Determine the [X, Y] coordinate at the center of the cell enclosing the given text.  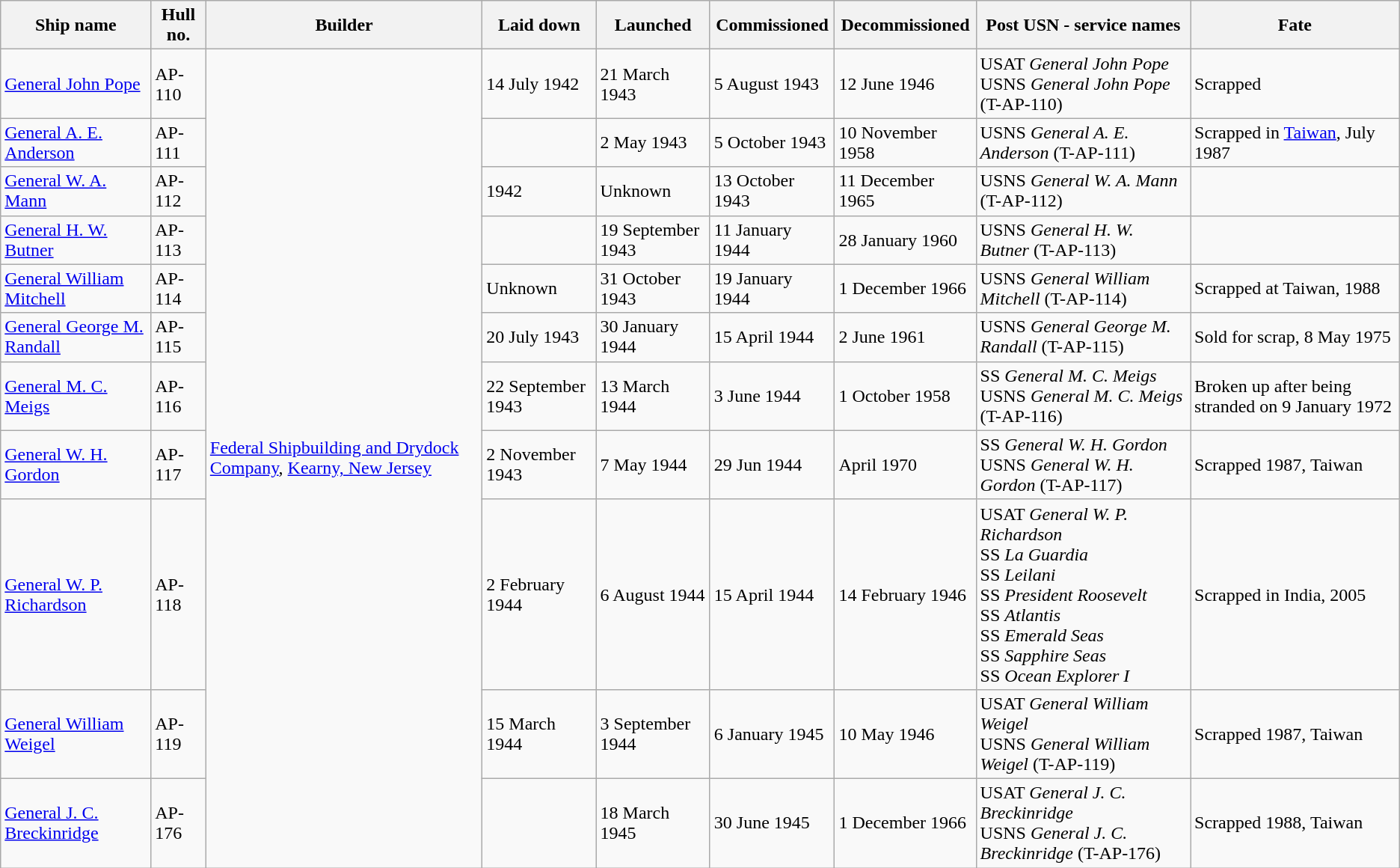
USAT General John Pope USNS General John Pope (T-AP-110) [1083, 84]
21 March 1943 [653, 84]
20 July 1943 [539, 337]
Builder [344, 25]
6 August 1944 [653, 594]
22 September 1943 [539, 396]
Scrapped 1988, Taiwan [1295, 823]
29 Jun 1944 [772, 465]
AP-117 [179, 465]
Fate [1295, 25]
31 October 1943 [653, 289]
14 July 1942 [539, 84]
2 February 1944 [539, 594]
General M. C. Meigs [76, 396]
10 November 1958 [905, 142]
Ship name [76, 25]
13 March 1944 [653, 396]
General William Weigel [76, 733]
AP-114 [179, 289]
1 October 1958 [905, 396]
15 March 1944 [539, 733]
SS General W. H. Gordon USNS General W. H. Gordon (T-AP-117) [1083, 465]
2 November 1943 [539, 465]
18 March 1945 [653, 823]
General W. A. Mann [76, 192]
AP-113 [179, 239]
AP-110 [179, 84]
10 May 1946 [905, 733]
Scrapped at Taiwan, 1988 [1295, 289]
19 January 1944 [772, 289]
AP-115 [179, 337]
30 June 1945 [772, 823]
Laid down [539, 25]
AP-112 [179, 192]
April 1970 [905, 465]
AP-176 [179, 823]
Broken up after being stranded on 9 January 1972 [1295, 396]
Post USN - service names [1083, 25]
AP-116 [179, 396]
General H. W. Butner [76, 239]
3 June 1944 [772, 396]
Scrapped in Taiwan, July 1987 [1295, 142]
11 January 1944 [772, 239]
General William Mitchell [76, 289]
2 June 1961 [905, 337]
2 May 1943 [653, 142]
Scrapped [1295, 84]
USNS General H. W. Butner (T-AP-113) [1083, 239]
General John Pope [76, 84]
28 January 1960 [905, 239]
General J. C. Breckinridge [76, 823]
AP-118 [179, 594]
General A. E. Anderson [76, 142]
Scrapped in India, 2005 [1295, 594]
Commissioned [772, 25]
USAT General W. P. RichardsonSS La GuardiaSS LeilaniSS President RooseveltSS AtlantisSS Emerald SeasSS Sapphire SeasSS Ocean Explorer I [1083, 594]
Launched [653, 25]
USNS General A. E. Anderson (T-AP-111) [1083, 142]
30 January 1944 [653, 337]
12 June 1946 [905, 84]
General George M. Randall [76, 337]
USNS General George M. Randall (T-AP-115) [1083, 337]
6 January 1945 [772, 733]
USAT General J. C. Breckinridge USNS General J. C. Breckinridge (T-AP-176) [1083, 823]
General W. H. Gordon [76, 465]
14 February 1946 [905, 594]
USNS General W. A. Mann (T-AP-112) [1083, 192]
Sold for scrap, 8 May 1975 [1295, 337]
AP-111 [179, 142]
Decommissioned [905, 25]
General W. P. Richardson [76, 594]
USAT General William Weigel USNS General William Weigel (T-AP-119) [1083, 733]
7 May 1944 [653, 465]
3 September 1944 [653, 733]
USNS General William Mitchell (T-AP-114) [1083, 289]
13 October 1943 [772, 192]
1942 [539, 192]
19 September 1943 [653, 239]
Federal Shipbuilding and Drydock Company, Kearny, New Jersey [344, 459]
AP-119 [179, 733]
11 December 1965 [905, 192]
5 August 1943 [772, 84]
Hull no. [179, 25]
SS General M. C. Meigs USNS General M. C. Meigs (T-AP-116) [1083, 396]
5 October 1943 [772, 142]
